Scan for the cell matching the given text and deliver its (X, Y) coordinate at center. 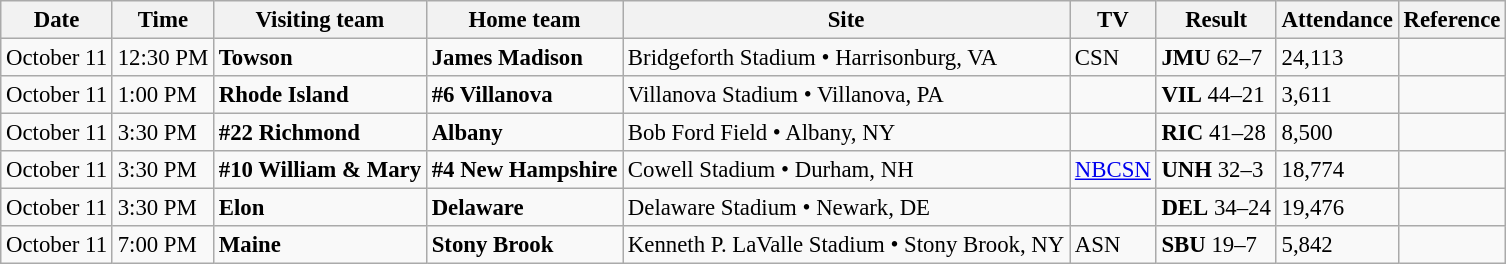
CSN (1114, 58)
DEL 34–24 (1216, 208)
TV (1114, 20)
Maine (320, 245)
Stony Brook (524, 245)
SBU 19–7 (1216, 245)
3,611 (1337, 95)
Delaware (524, 208)
Bob Ford Field • Albany, NY (846, 133)
NBCSN (1114, 170)
7:00 PM (162, 245)
Attendance (1337, 20)
Date (57, 20)
Site (846, 20)
RIC 41–28 (1216, 133)
#10 William & Mary (320, 170)
UNH 32–3 (1216, 170)
Rhode Island (320, 95)
James Madison (524, 58)
Towson (320, 58)
Albany (524, 133)
18,774 (1337, 170)
Time (162, 20)
#4 New Hampshire (524, 170)
Delaware Stadium • Newark, DE (846, 208)
19,476 (1337, 208)
12:30 PM (162, 58)
#6 Villanova (524, 95)
Bridgeforth Stadium • Harrisonburg, VA (846, 58)
1:00 PM (162, 95)
Kenneth P. LaValle Stadium • Stony Brook, NY (846, 245)
Cowell Stadium • Durham, NH (846, 170)
8,500 (1337, 133)
Elon (320, 208)
#22 Richmond (320, 133)
5,842 (1337, 245)
Result (1216, 20)
Villanova Stadium • Villanova, PA (846, 95)
VIL 44–21 (1216, 95)
Visiting team (320, 20)
Reference (1452, 20)
Home team (524, 20)
JMU 62–7 (1216, 58)
ASN (1114, 245)
24,113 (1337, 58)
